Locate the cell with the specified text and output its [x, y] center coordinate. 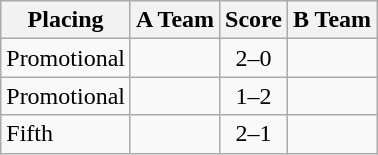
2–1 [254, 134]
1–2 [254, 96]
Fifth [66, 134]
Score [254, 20]
B Team [332, 20]
Placing [66, 20]
A Team [174, 20]
2–0 [254, 58]
